Output the [x, y] coordinate of the center of the cell containing the given text.  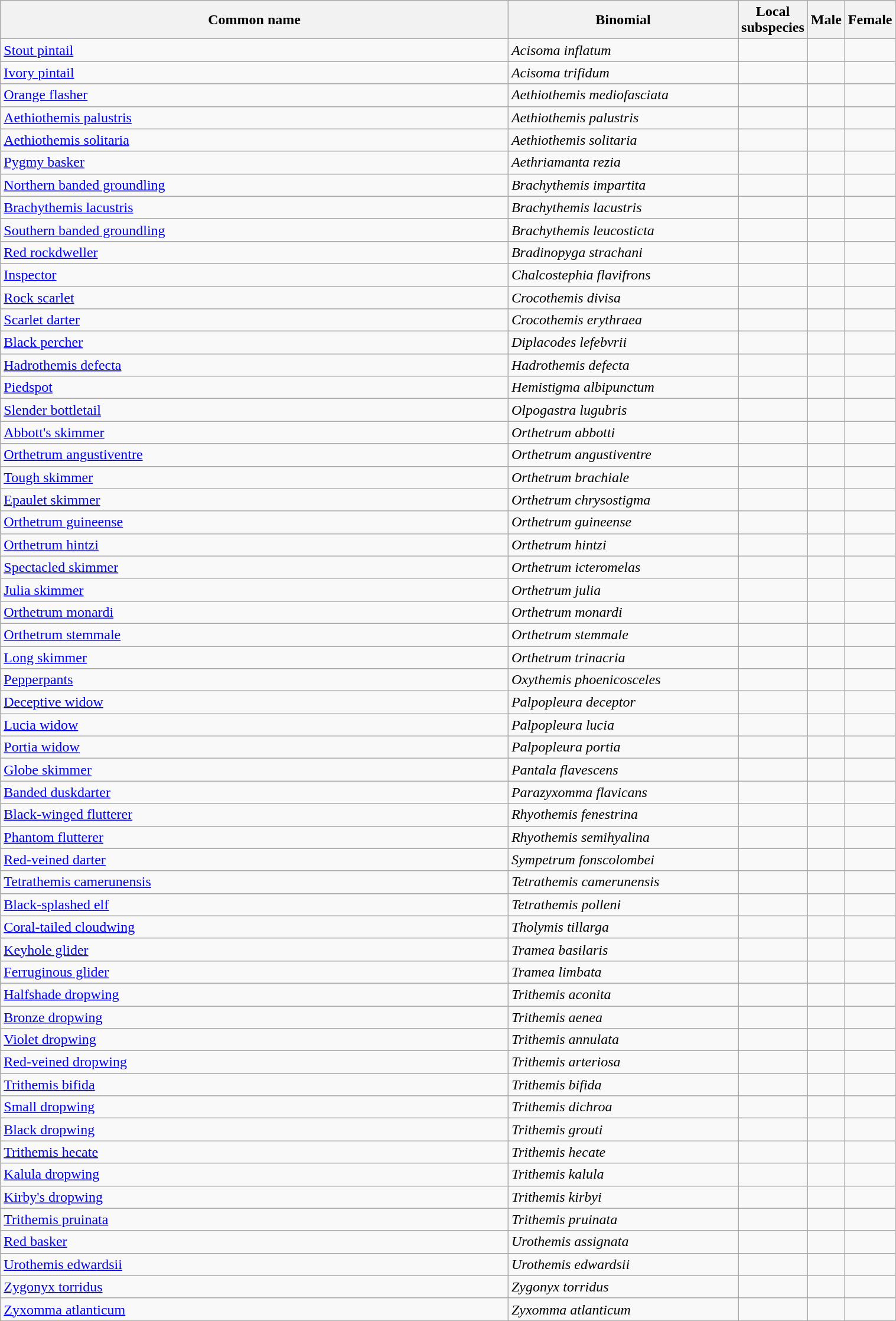
Julia skimmer [255, 590]
Crocothemis erythraea [623, 320]
Epaulet skimmer [255, 500]
Black-splashed elf [255, 904]
Trithemis aenea [623, 1017]
Banded duskdarter [255, 792]
Oxythemis phoenicosceles [623, 680]
Trithemis aconita [623, 994]
Tramea basilaris [623, 949]
Ivory pintail [255, 73]
Common name [255, 20]
Trithemis grouti [623, 1130]
Rock scarlet [255, 297]
Olpogastra lugubris [623, 410]
Pygmy basker [255, 162]
Piedspot [255, 388]
Aethiothemis mediofasciata [623, 95]
Black dropwing [255, 1130]
Rhyothemis semihyalina [623, 837]
Palpopleura portia [623, 747]
Tetrathemis polleni [623, 904]
Palpopleura lucia [623, 725]
Trithemis arteriosa [623, 1062]
Acisoma trifidum [623, 73]
Pepperpants [255, 680]
Bronze dropwing [255, 1017]
Palpopleura deceptor [623, 702]
Trithemis kirbyi [623, 1197]
Ferruginous glider [255, 972]
Local subspecies [773, 20]
Coral-tailed cloudwing [255, 927]
Slender bottletail [255, 410]
Long skimmer [255, 658]
Globe skimmer [255, 770]
Inspector [255, 275]
Lucia widow [255, 725]
Orthetrum julia [623, 590]
Red-veined darter [255, 860]
Pantala flavescens [623, 770]
Scarlet darter [255, 320]
Red rockdweller [255, 252]
Deceptive widow [255, 702]
Tramea limbata [623, 972]
Violet dropwing [255, 1040]
Portia widow [255, 747]
Female [870, 20]
Red-veined dropwing [255, 1062]
Kirby's dropwing [255, 1197]
Orthetrum icteromelas [623, 567]
Black-winged flutterer [255, 815]
Southern banded groundling [255, 230]
Parazyxomma flavicans [623, 792]
Spectacled skimmer [255, 567]
Orthetrum chrysostigma [623, 500]
Acisoma inflatum [623, 50]
Tholymis tillarga [623, 927]
Hemistigma albipunctum [623, 388]
Orthetrum trinacria [623, 658]
Trithemis annulata [623, 1040]
Trithemis dichroa [623, 1107]
Kalula dropwing [255, 1174]
Stout pintail [255, 50]
Brachythemis impartita [623, 185]
Aethriamanta rezia [623, 162]
Phantom flutterer [255, 837]
Keyhole glider [255, 949]
Brachythemis leucosticta [623, 230]
Bradinopyga strachani [623, 252]
Red basker [255, 1242]
Small dropwing [255, 1107]
Trithemis kalula [623, 1174]
Black percher [255, 343]
Male [826, 20]
Orthetrum brachiale [623, 477]
Binomial [623, 20]
Orthetrum abbotti [623, 432]
Sympetrum fonscolombei [623, 860]
Orange flasher [255, 95]
Rhyothemis fenestrina [623, 815]
Northern banded groundling [255, 185]
Tough skimmer [255, 477]
Chalcostephia flavifrons [623, 275]
Urothemis assignata [623, 1242]
Crocothemis divisa [623, 297]
Diplacodes lefebvrii [623, 343]
Halfshade dropwing [255, 994]
Abbott's skimmer [255, 432]
